Find where the given text appears and provide that cell's center as (X, Y) coordinate. 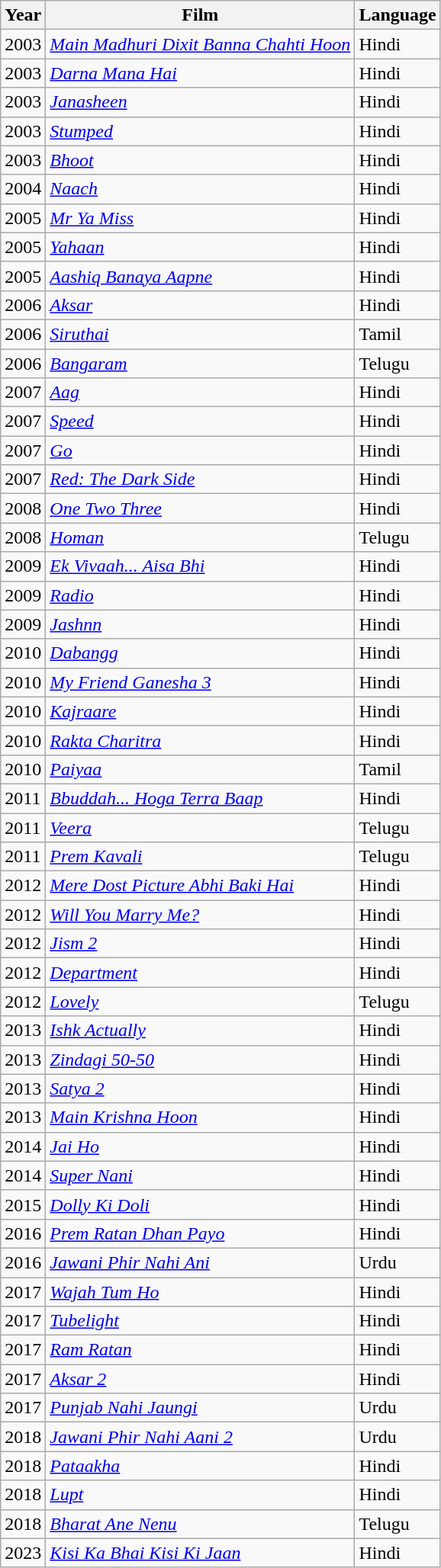
Language (398, 15)
Bangaram (200, 364)
2015 (23, 1204)
Jawani Phir Nahi Ani (200, 1262)
Mere Dost Picture Abhi Baki Hai (200, 886)
One Two Three (200, 508)
Aksar 2 (200, 1379)
Rakta Charitra (200, 740)
Satya 2 (200, 1089)
2004 (23, 189)
Ram Ratan (200, 1350)
Department (200, 973)
Punjab Nahi Jaungi (200, 1408)
Aashiq Banaya Aapne (200, 276)
Lovely (200, 1002)
Bharat Ane Nenu (200, 1524)
Tubelight (200, 1321)
Aag (200, 393)
Jashnn (200, 624)
2023 (23, 1553)
Veera (200, 827)
Wajah Tum Ho (200, 1292)
Radio (200, 595)
Year (23, 15)
Bbuddah... Hoga Terra Baap (200, 798)
Prem Kavali (200, 857)
Aksar (200, 305)
Siruthai (200, 334)
My Friend Ganesha 3 (200, 682)
Dolly Ki Doli (200, 1204)
Lupt (200, 1495)
Jism 2 (200, 944)
Yahaan (200, 247)
Mr Ya Miss (200, 218)
Super Nani (200, 1175)
Main Krishna Hoon (200, 1117)
Stumped (200, 131)
Will You Marry Me? (200, 915)
Jai Ho (200, 1146)
Dabangg (200, 653)
Bhoot (200, 160)
Speed (200, 422)
Red: The Dark Side (200, 479)
Kajraare (200, 711)
Paiyaa (200, 769)
Kisi Ka Bhai Kisi Ki Jaan (200, 1553)
Naach (200, 189)
Zindagi 50-50 (200, 1060)
Film (200, 15)
Janasheen (200, 102)
Prem Ratan Dhan Payo (200, 1233)
Darna Mana Hai (200, 73)
Pataakha (200, 1466)
Ishk Actually (200, 1031)
Go (200, 451)
Ek Vivaah... Aisa Bhi (200, 566)
Jawani Phir Nahi Aani 2 (200, 1437)
Homan (200, 537)
Main Madhuri Dixit Banna Chahti Hoon (200, 44)
